For the text-containing cell, return its midpoint in (x, y) coordinate format. 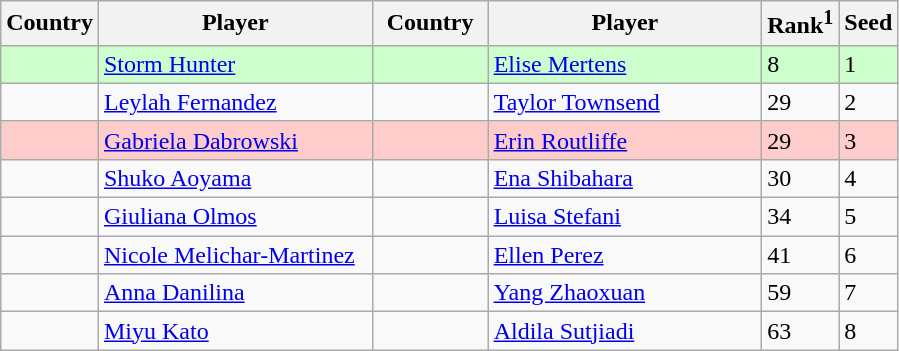
Ellen Perez (625, 255)
Aldila Sutjiadi (625, 331)
59 (800, 293)
Luisa Stefani (625, 217)
5 (868, 217)
41 (800, 255)
34 (800, 217)
Seed (868, 24)
Miyu Kato (235, 331)
Anna Danilina (235, 293)
Giuliana Olmos (235, 217)
4 (868, 178)
3 (868, 140)
Ena Shibahara (625, 178)
Rank1 (800, 24)
6 (868, 255)
Leylah Fernandez (235, 102)
Gabriela Dabrowski (235, 140)
2 (868, 102)
30 (800, 178)
Erin Routliffe (625, 140)
7 (868, 293)
Nicole Melichar-Martinez (235, 255)
63 (800, 331)
Shuko Aoyama (235, 178)
Taylor Townsend (625, 102)
Yang Zhaoxuan (625, 293)
1 (868, 64)
Storm Hunter (235, 64)
Elise Mertens (625, 64)
